Identify which cell holds the provided text, then report its [X, Y] central coordinate. 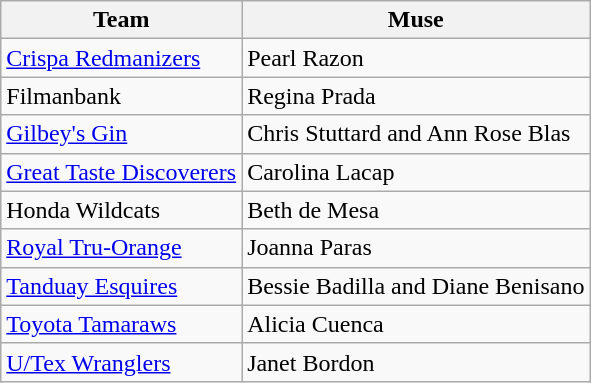
Filmanbank [122, 96]
Tanduay Esquires [122, 286]
Regina Prada [416, 96]
Great Taste Discoverers [122, 172]
Muse [416, 20]
Carolina Lacap [416, 172]
U/Tex Wranglers [122, 362]
Honda Wildcats [122, 210]
Crispa Redmanizers [122, 58]
Royal Tru-Orange [122, 248]
Alicia Cuenca [416, 324]
Beth de Mesa [416, 210]
Janet Bordon [416, 362]
Joanna Paras [416, 248]
Team [122, 20]
Chris Stuttard and Ann Rose Blas [416, 134]
Bessie Badilla and Diane Benisano [416, 286]
Pearl Razon [416, 58]
Toyota Tamaraws [122, 324]
Gilbey's Gin [122, 134]
